Provide the (X, Y) coordinate of the cell's center where the given text is located.  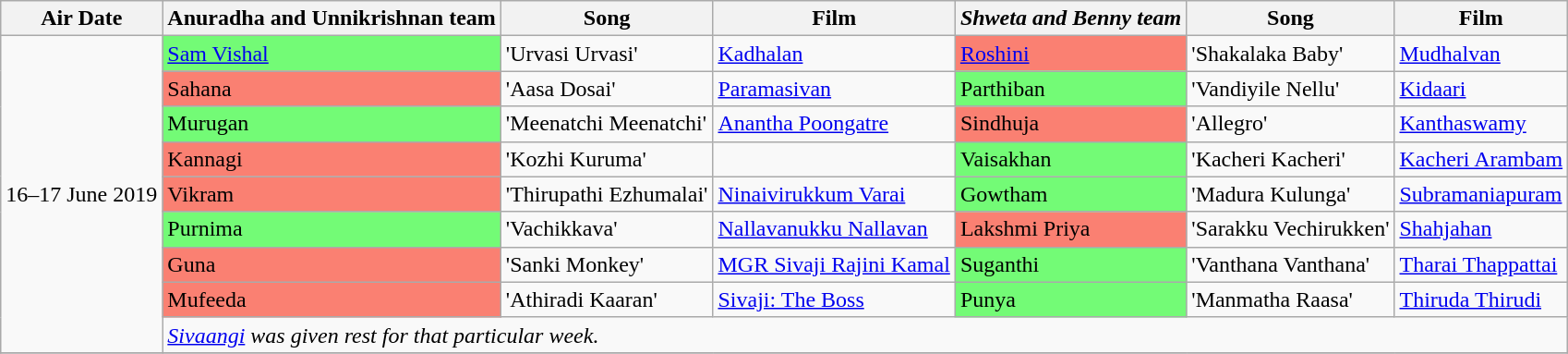
'Kacheri Kacheri' (1291, 159)
16–17 June 2019 (81, 194)
'Madura Kulunga' (1291, 194)
Suganthi (1070, 264)
'Vachikkava' (607, 229)
Roshini (1070, 54)
Vikram (332, 194)
Mufeeda (332, 299)
Anantha Poongatre (834, 124)
Tharai Thappattai (1481, 264)
'Sarakku Vechirukken' (1291, 229)
'Shakalaka Baby' (1291, 54)
Sivaangi was given rest for that particular week. (865, 335)
Kannagi (332, 159)
Thiruda Thirudi (1481, 299)
'Athiradi Kaaran' (607, 299)
'Kozhi Kuruma' (607, 159)
Lakshmi Priya (1070, 229)
Subramaniapuram (1481, 194)
Sivaji: The Boss (834, 299)
'Thirupathi Ezhumalai' (607, 194)
Punya (1070, 299)
Gowtham (1070, 194)
Purnima (332, 229)
Sam Vishal (332, 54)
Air Date (81, 18)
Kidaari (1481, 89)
Guna (332, 264)
Nallavanukku Nallavan (834, 229)
'Manmatha Raasa' (1291, 299)
MGR Sivaji Rajini Kamal (834, 264)
Anuradha and Unnikrishnan team (332, 18)
Paramasivan (834, 89)
'Meenatchi Meenatchi' (607, 124)
Mudhalvan (1481, 54)
'Vanthana Vanthana' (1291, 264)
Sahana (332, 89)
Shweta and Benny team (1070, 18)
Kadhalan (834, 54)
Parthiban (1070, 89)
Shahjahan (1481, 229)
Ninaivirukkum Varai (834, 194)
Kanthaswamy (1481, 124)
Murugan (332, 124)
Vaisakhan (1070, 159)
'Aasa Dosai' (607, 89)
'Vandiyile Nellu' (1291, 89)
Kacheri Arambam (1481, 159)
'Allegro' (1291, 124)
'Sanki Monkey' (607, 264)
'Urvasi Urvasi' (607, 54)
Sindhuja (1070, 124)
